For the text-containing cell, return its midpoint in (X, Y) coordinate format. 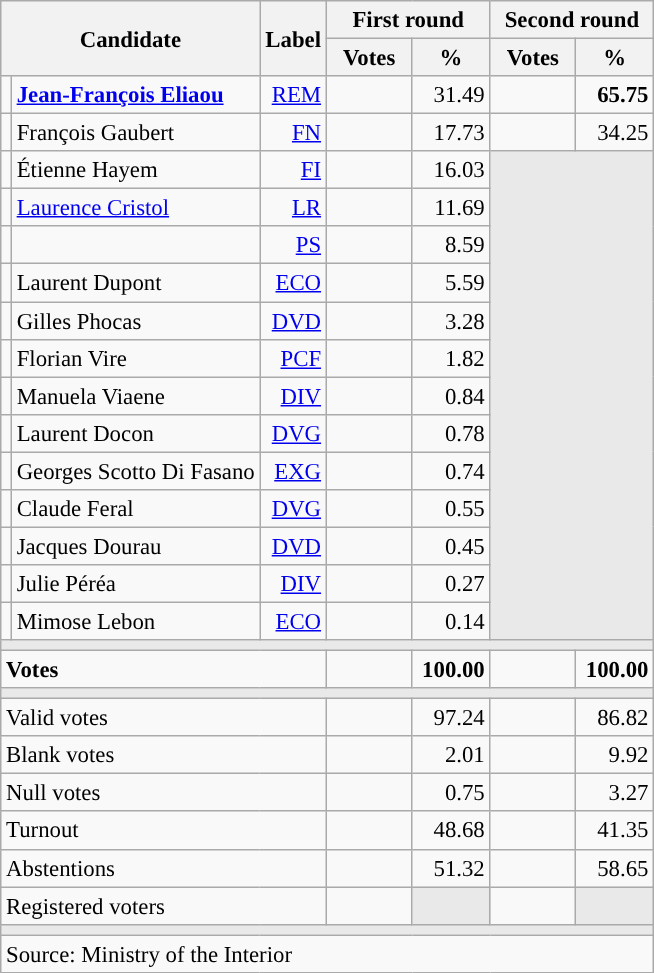
16.03 (451, 170)
1.82 (451, 358)
41.35 (615, 831)
Label (293, 38)
8.59 (451, 245)
Claude Feral (136, 509)
Null votes (164, 793)
LR (293, 208)
17.73 (451, 133)
Jacques Dourau (136, 546)
FN (293, 133)
0.14 (451, 621)
0.78 (451, 433)
34.25 (615, 133)
0.74 (451, 471)
0.84 (451, 396)
Manuela Viaene (136, 396)
REM (293, 95)
86.82 (615, 718)
0.27 (451, 584)
Valid votes (164, 718)
Jean-François Eliaou (136, 95)
Second round (572, 20)
Étienne Hayem (136, 170)
5.59 (451, 283)
Laurent Dupont (136, 283)
0.45 (451, 546)
3.27 (615, 793)
First round (408, 20)
Turnout (164, 831)
3.28 (451, 321)
EXG (293, 471)
51.32 (451, 868)
Florian Vire (136, 358)
Source: Ministry of the Interior (328, 954)
FI (293, 170)
9.92 (615, 755)
Laurent Docon (136, 433)
31.49 (451, 95)
58.65 (615, 868)
0.55 (451, 509)
Laurence Cristol (136, 208)
0.75 (451, 793)
Georges Scotto Di Fasano (136, 471)
2.01 (451, 755)
PCF (293, 358)
48.68 (451, 831)
97.24 (451, 718)
François Gaubert (136, 133)
Registered voters (164, 906)
Candidate (130, 38)
11.69 (451, 208)
Abstentions (164, 868)
Julie Péréa (136, 584)
Blank votes (164, 755)
Gilles Phocas (136, 321)
65.75 (615, 95)
PS (293, 245)
Mimose Lebon (136, 621)
